Determine the (x, y) coordinate at the center of the cell enclosing the given text.  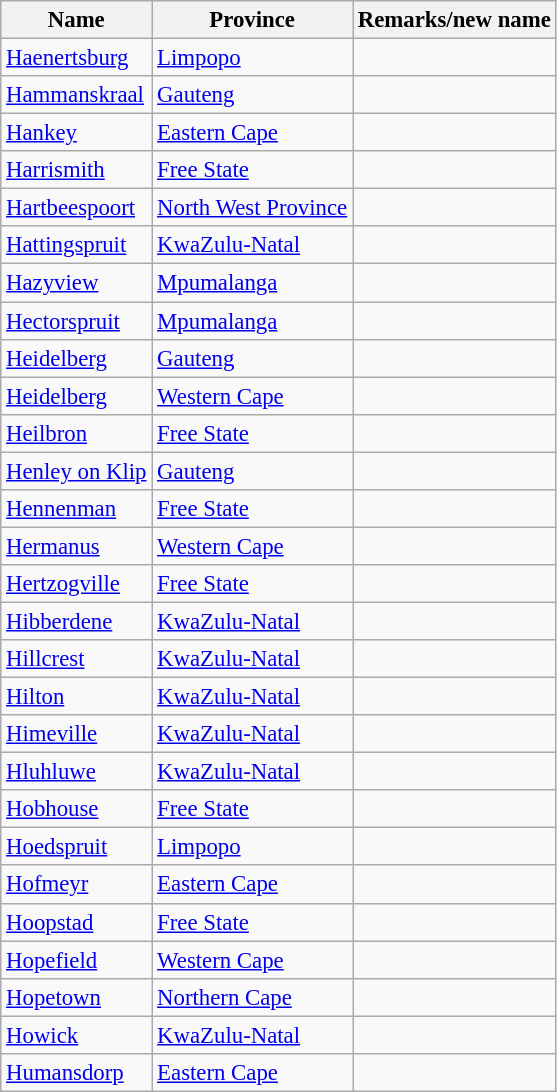
Himeville (76, 734)
Hammanskraal (76, 95)
North West Province (252, 208)
Northern Cape (252, 997)
Remarks/new name (454, 20)
Province (252, 20)
Harrismith (76, 170)
Hoopstad (76, 922)
Hluhluwe (76, 772)
Humansdorp (76, 1073)
Hibberdene (76, 621)
Hazyview (76, 283)
Heilbron (76, 433)
Haenertsburg (76, 58)
Hopetown (76, 997)
Hilton (76, 697)
Hillcrest (76, 659)
Henley on Klip (76, 471)
Hoedspruit (76, 847)
Hankey (76, 133)
Hattingspruit (76, 245)
Hofmeyr (76, 885)
Hobhouse (76, 809)
Hartbeespoort (76, 208)
Hectorspruit (76, 321)
Howick (76, 1035)
Hermanus (76, 546)
Hertzogville (76, 584)
Hennenman (76, 509)
Hopefield (76, 960)
Name (76, 20)
